Return the (x, y) coordinate for the center point of the cell that contains the specified text.  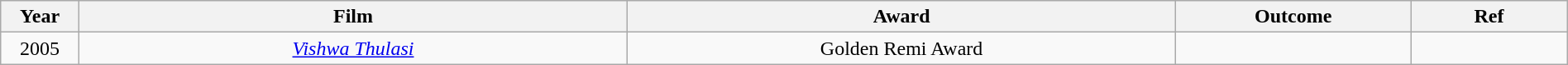
Golden Remi Award (901, 48)
Outcome (1293, 17)
Ref (1489, 17)
Vishwa Thulasi (352, 48)
Award (901, 17)
2005 (40, 48)
Film (352, 17)
Year (40, 17)
